Output the [x, y] coordinate of the center of the cell containing the given text.  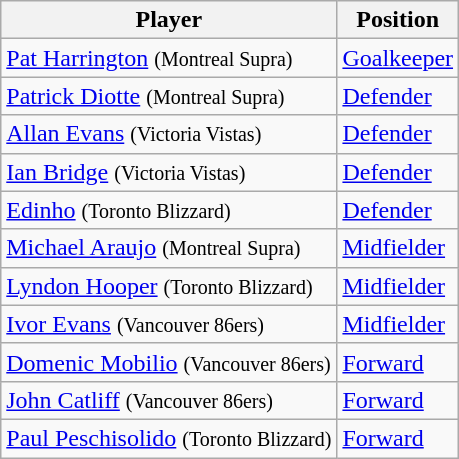
Domenic Mobilio (Vancouver 86ers) [169, 362]
Lyndon Hooper (Toronto Blizzard) [169, 286]
Ian Bridge (Victoria Vistas) [169, 172]
Allan Evans (Victoria Vistas) [169, 134]
John Catliff (Vancouver 86ers) [169, 400]
Goalkeeper [398, 58]
Patrick Diotte (Montreal Supra) [169, 96]
Ivor Evans (Vancouver 86ers) [169, 324]
Position [398, 20]
Player [169, 20]
Paul Peschisolido (Toronto Blizzard) [169, 438]
Edinho (Toronto Blizzard) [169, 210]
Michael Araujo (Montreal Supra) [169, 248]
Pat Harrington (Montreal Supra) [169, 58]
